Determine the [x, y] coordinate at the center of the cell enclosing the given text.  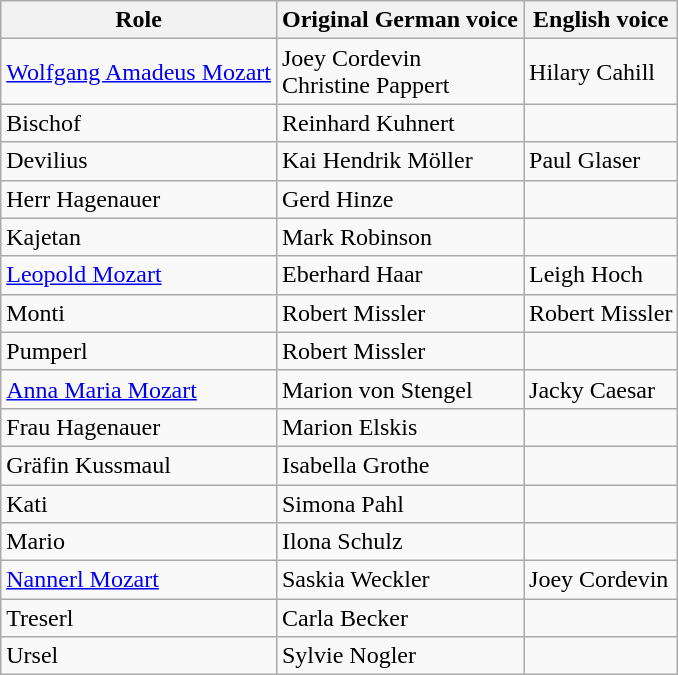
English voice [601, 20]
Wolfgang Amadeus Mozart [139, 72]
Joey Cordevin [601, 580]
Simona Pahl [400, 503]
Leopold Mozart [139, 275]
Kati [139, 503]
Gerd Hinze [400, 199]
Joey CordevinChristine Pappert [400, 72]
Bischof [139, 123]
Monti [139, 313]
Sylvie Nogler [400, 656]
Reinhard Kuhnert [400, 123]
Treserl [139, 618]
Carla Becker [400, 618]
Role [139, 20]
Kai Hendrik Möller [400, 161]
Hilary Cahill [601, 72]
Isabella Grothe [400, 465]
Original German voice [400, 20]
Mark Robinson [400, 237]
Frau Hagenauer [139, 427]
Kajetan [139, 237]
Saskia Weckler [400, 580]
Marion Elskis [400, 427]
Jacky Caesar [601, 389]
Gräfin Kussmaul [139, 465]
Paul Glaser [601, 161]
Leigh Hoch [601, 275]
Eberhard Haar [400, 275]
Devilius [139, 161]
Nannerl Mozart [139, 580]
Ursel [139, 656]
Mario [139, 542]
Marion von Stengel [400, 389]
Pumperl [139, 351]
Ilona Schulz [400, 542]
Anna Maria Mozart [139, 389]
Herr Hagenauer [139, 199]
